Determine the [x, y] coordinate at the center of the cell enclosing the given text.  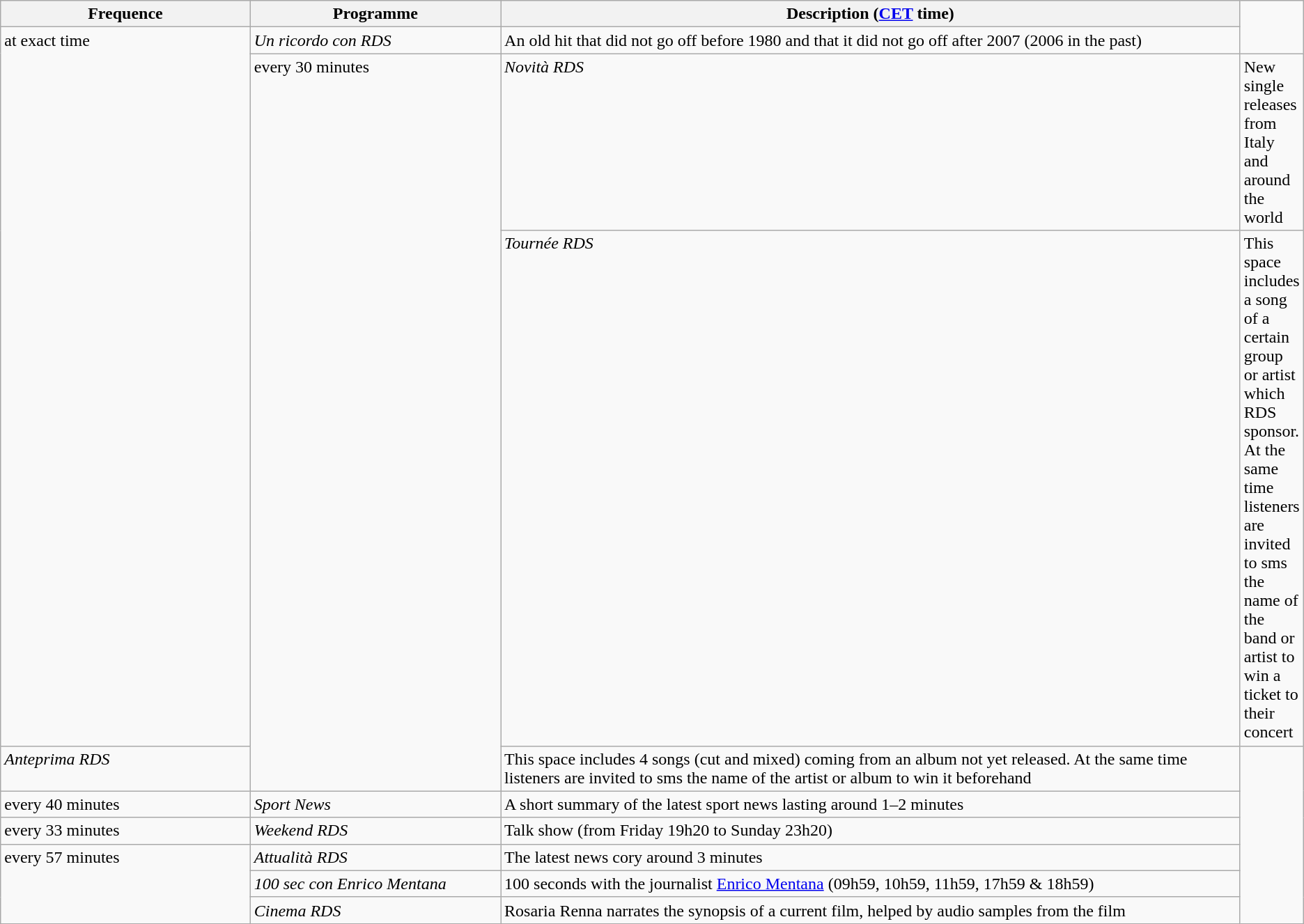
A short summary of the latest sport news lasting around 1–2 minutes [871, 804]
Anteprima RDS [125, 769]
100 seconds with the journalist Enrico Mentana (09h59, 10h59, 11h59, 17h59 & 18h59) [871, 884]
Rosaria Renna narrates the synopsis of a current film, helped by audio samples from the film [871, 910]
every 57 minutes [125, 884]
Frequence [125, 14]
every 33 minutes [125, 831]
100 sec con Enrico Mentana [375, 884]
Weekend RDS [375, 831]
every 30 minutes [375, 422]
every 40 minutes [125, 804]
Cinema RDS [375, 910]
at exact time [125, 386]
Programme [375, 14]
An old hit that did not go off before 1980 and that it did not go off after 2007 (2006 in the past) [871, 40]
The latest news cory around 3 minutes [871, 857]
Attualità RDS [375, 857]
Novità RDS [871, 142]
Tournée RDS [871, 488]
Description (CET time) [871, 14]
Un ricordo con RDS [375, 40]
Talk show (from Friday 19h20 to Sunday 23h20) [871, 831]
New single releases from Italy and around the world [1272, 142]
Sport News [375, 804]
